Find where the given text appears and provide that cell's center as (X, Y) coordinate. 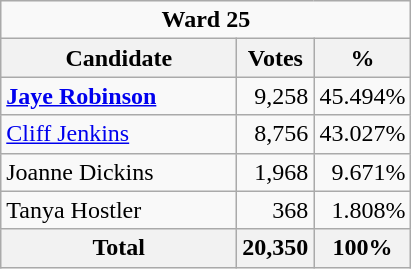
Joanne Dickins (119, 172)
45.494% (362, 96)
43.027% (362, 134)
1.808% (362, 210)
Tanya Hostler (119, 210)
368 (276, 210)
Jaye Robinson (119, 96)
Votes (276, 58)
% (362, 58)
100% (362, 248)
Ward 25 (206, 20)
9.671% (362, 172)
20,350 (276, 248)
1,968 (276, 172)
Cliff Jenkins (119, 134)
8,756 (276, 134)
Candidate (119, 58)
Total (119, 248)
9,258 (276, 96)
